Determine the [X, Y] coordinate at the center of the cell enclosing the given text.  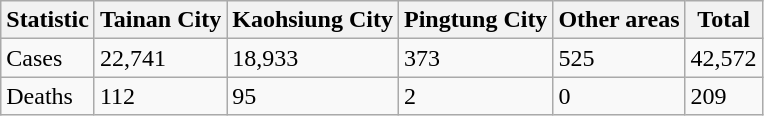
525 [619, 58]
Total [724, 20]
22,741 [160, 58]
112 [160, 96]
2 [475, 96]
95 [313, 96]
Kaohsiung City [313, 20]
Other areas [619, 20]
Statistic [48, 20]
373 [475, 58]
18,933 [313, 58]
Pingtung City [475, 20]
42,572 [724, 58]
Cases [48, 58]
Deaths [48, 96]
209 [724, 96]
0 [619, 96]
Tainan City [160, 20]
